Output the (X, Y) coordinate of the center of the cell containing the given text.  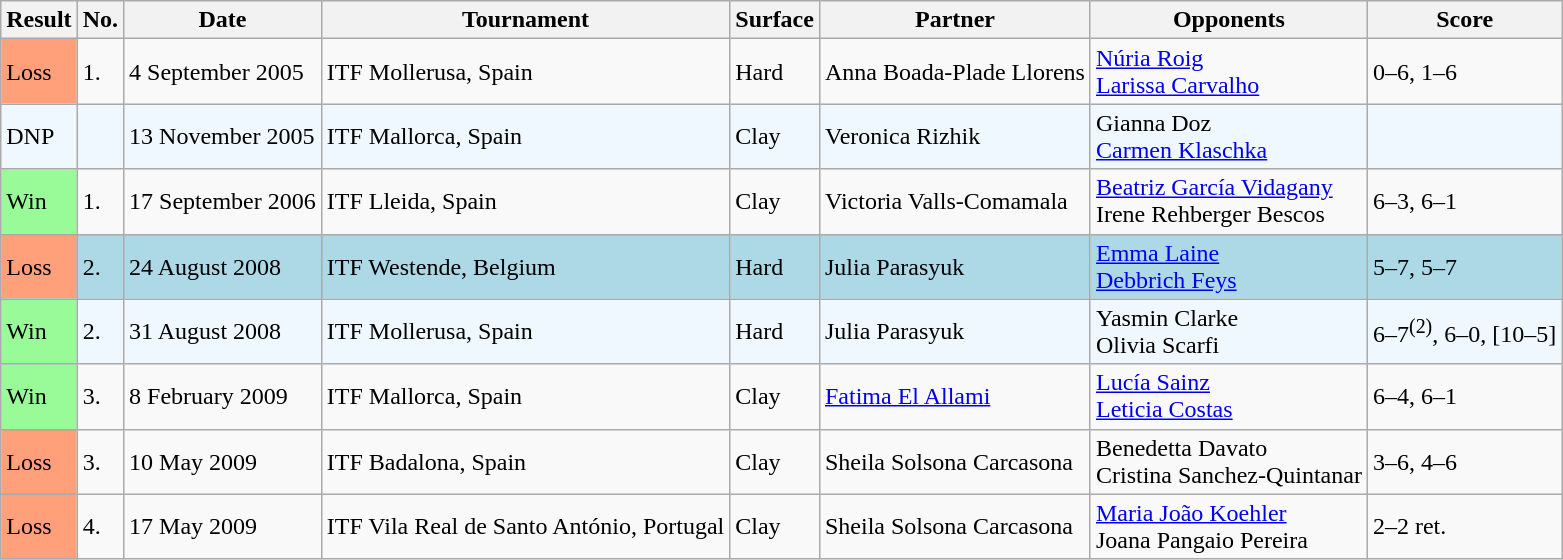
Date (223, 20)
4. (100, 526)
31 August 2008 (223, 332)
8 February 2009 (223, 396)
ITF Westende, Belgium (525, 266)
ITF Badalona, Spain (525, 462)
3–6, 4–6 (1464, 462)
Surface (775, 20)
ITF Lleida, Spain (525, 202)
Result (39, 20)
5–7, 5–7 (1464, 266)
2–2 ret. (1464, 526)
13 November 2005 (223, 136)
Lucía Sainz Leticia Costas (1228, 396)
17 September 2006 (223, 202)
Maria João Koehler Joana Pangaio Pereira (1228, 526)
Benedetta Davato Cristina Sanchez-Quintanar (1228, 462)
Beatriz García Vidagany Irene Rehberger Bescos (1228, 202)
Score (1464, 20)
ITF Vila Real de Santo António, Portugal (525, 526)
6–4, 6–1 (1464, 396)
6–7(2), 6–0, [10–5] (1464, 332)
17 May 2009 (223, 526)
Gianna Doz Carmen Klaschka (1228, 136)
4 September 2005 (223, 72)
Emma Laine Debbrich Feys (1228, 266)
Yasmin Clarke Olivia Scarfi (1228, 332)
Opponents (1228, 20)
No. (100, 20)
Fatima El Allami (954, 396)
Tournament (525, 20)
Anna Boada-Plade Llorens (954, 72)
24 August 2008 (223, 266)
Veronica Rizhik (954, 136)
10 May 2009 (223, 462)
Partner (954, 20)
Victoria Valls-Comamala (954, 202)
6–3, 6–1 (1464, 202)
DNP (39, 136)
0–6, 1–6 (1464, 72)
Núria Roig Larissa Carvalho (1228, 72)
